Capture the cell that displays the provided text and extract its [X, Y] central coordinate. 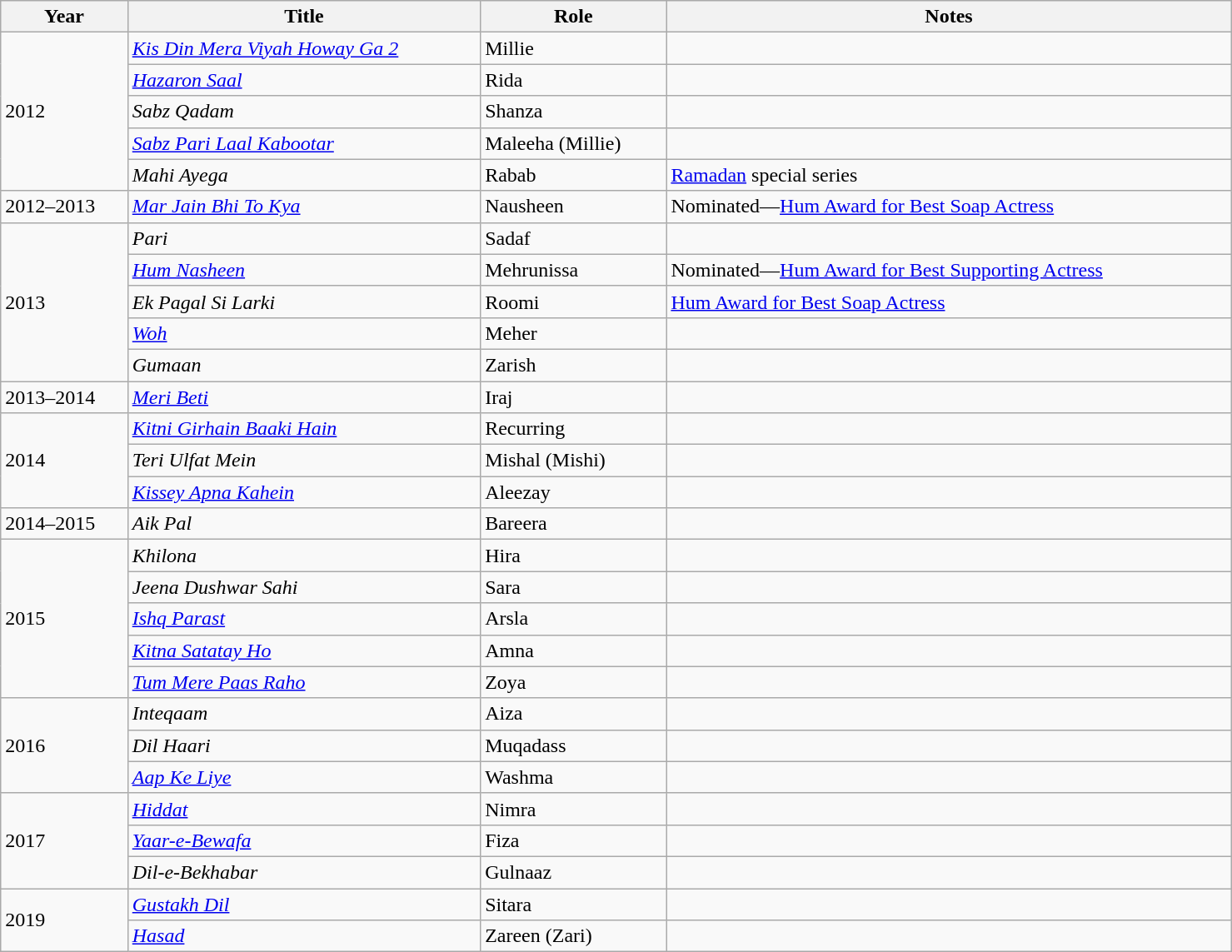
Title [303, 17]
Hira [573, 556]
Muqadass [573, 745]
Meri Beti [303, 397]
Hum Nasheen [303, 270]
Hasad [303, 936]
Hazaron Saal [303, 80]
2012 [64, 112]
Nimra [573, 809]
Khilona [303, 556]
Hum Award for Best Soap Actress [949, 302]
2019 [64, 920]
Sabz Pari Laal Kabootar [303, 143]
Inteqaam [303, 714]
Teri Ulfat Mein [303, 461]
Kissey Apna Kahein [303, 492]
Role [573, 17]
2012–2013 [64, 207]
Nominated—Hum Award for Best Supporting Actress [949, 270]
Shanza [573, 112]
Dil Haari [303, 745]
Maleeha (Millie) [573, 143]
Notes [949, 17]
Dil-e-Bekhabar [303, 872]
Fiza [573, 840]
Pari [303, 238]
Iraj [573, 397]
2013–2014 [64, 397]
Kis Din Mera Viyah Howay Ga 2 [303, 48]
Amna [573, 650]
Rabab [573, 175]
Gumaan [303, 365]
Jeena Dushwar Sahi [303, 587]
Zarish [573, 365]
Kitni Girhain Baaki Hain [303, 429]
Ishq Parast [303, 619]
Millie [573, 48]
Ramadan special series [949, 175]
Mar Jain Bhi To Kya [303, 207]
Recurring [573, 429]
Arsla [573, 619]
Woh [303, 333]
Yaar-e-Bewafa [303, 840]
Sabz Qadam [303, 112]
Sara [573, 587]
Roomi [573, 302]
Washma [573, 777]
Gulnaaz [573, 872]
Aap Ke Liye [303, 777]
Aleezay [573, 492]
Year [64, 17]
Zareen (Zari) [573, 936]
Mahi Ayega [303, 175]
2014 [64, 461]
2017 [64, 840]
Aiza [573, 714]
Hiddat [303, 809]
Rida [573, 80]
Bareera [573, 524]
2016 [64, 745]
Aik Pal [303, 524]
Meher [573, 333]
Sitara [573, 904]
2014–2015 [64, 524]
Nominated—Hum Award for Best Soap Actress [949, 207]
Kitna Satatay Ho [303, 650]
Mishal (Mishi) [573, 461]
2013 [64, 302]
2015 [64, 619]
Gustakh Dil [303, 904]
Sadaf [573, 238]
Ek Pagal Si Larki [303, 302]
Tum Mere Paas Raho [303, 682]
Mehrunissa [573, 270]
Zoya [573, 682]
Nausheen [573, 207]
